Provide the (X, Y) coordinate of the cell's center where the given text is located.  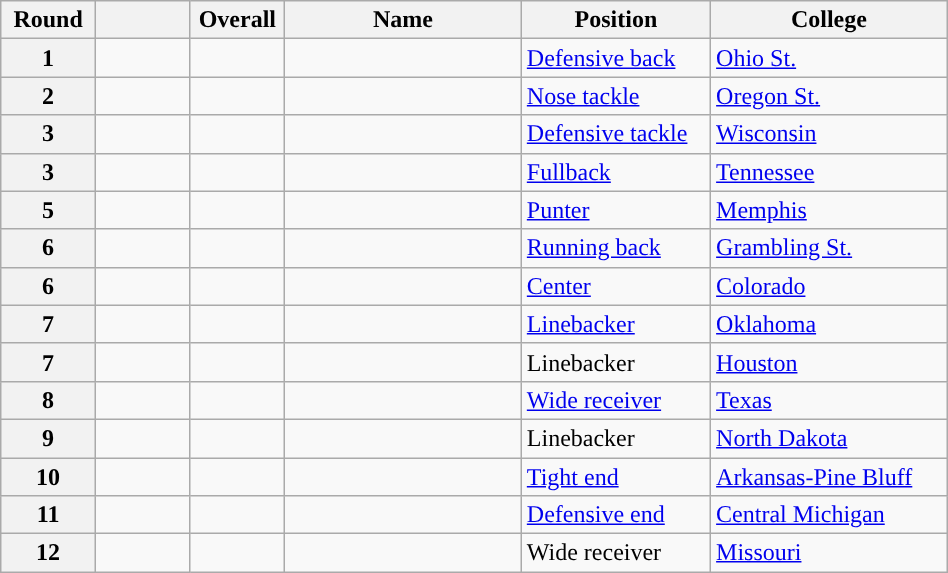
Round (48, 20)
Nose tackle (616, 96)
Oklahoma (830, 324)
Central Michigan (830, 515)
Colorado (830, 286)
Defensive tackle (616, 134)
5 (48, 210)
College (830, 20)
Defensive back (616, 58)
Grambling St. (830, 248)
Tennessee (830, 172)
Fullback (616, 172)
9 (48, 438)
Oregon St. (830, 96)
Defensive end (616, 515)
Punter (616, 210)
11 (48, 515)
Missouri (830, 553)
1 (48, 58)
North Dakota (830, 438)
Name (404, 20)
Overall (238, 20)
Position (616, 20)
10 (48, 477)
12 (48, 553)
Ohio St. (830, 58)
Center (616, 286)
8 (48, 400)
Texas (830, 400)
Wisconsin (830, 134)
Arkansas-Pine Bluff (830, 477)
2 (48, 96)
Houston (830, 362)
Tight end (616, 477)
Running back (616, 248)
Memphis (830, 210)
